From the cell containing the given text, extract its center point as (x, y) coordinate. 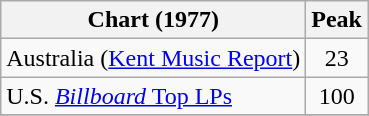
Chart (1977) (154, 20)
Australia (Kent Music Report) (154, 58)
Peak (337, 20)
23 (337, 58)
100 (337, 96)
U.S. Billboard Top LPs (154, 96)
